From the cell containing the given text, extract its center point as (x, y) coordinate. 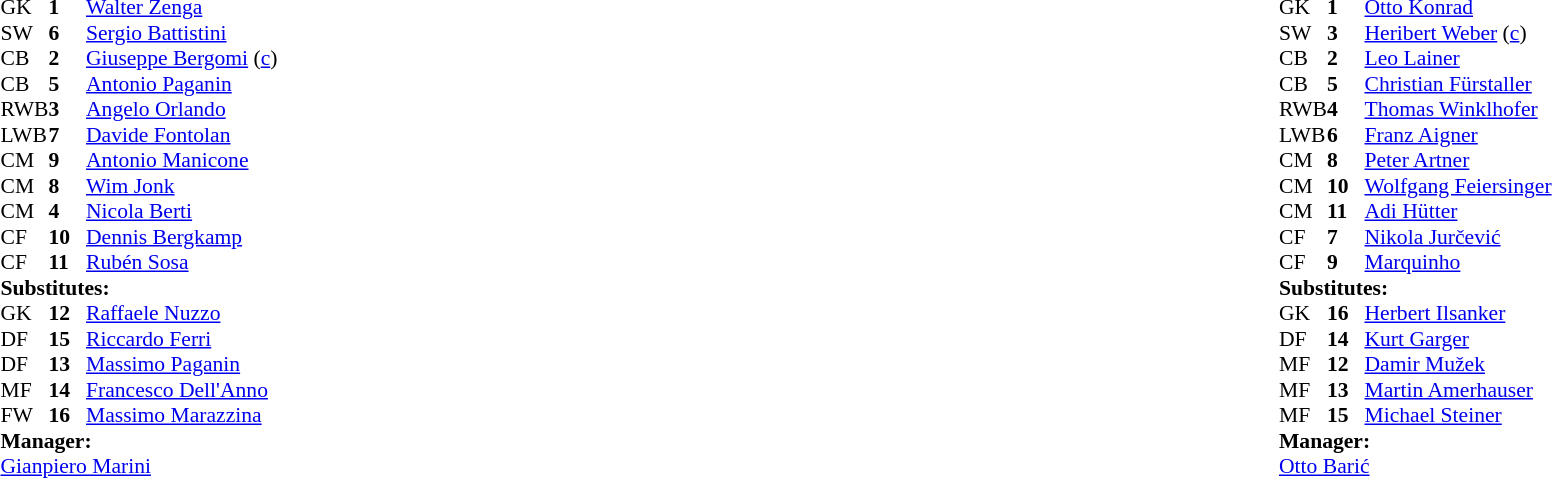
Leo Lainer (1458, 59)
Wolfgang Feiersinger (1458, 186)
Massimo Paganin (182, 365)
Angelo Orlando (182, 109)
Michael Steiner (1458, 415)
Massimo Marazzina (182, 415)
Francesco Dell'Anno (182, 390)
Marquinho (1458, 263)
Thomas Winklhofer (1458, 109)
Nicola Berti (182, 211)
Martin Amerhauser (1458, 390)
Sergio Battistini (182, 33)
Franz Aigner (1458, 135)
Antonio Manicone (182, 161)
Giuseppe Bergomi (c) (182, 59)
Nikola Jurčević (1458, 237)
Adi Hütter (1458, 211)
Wim Jonk (182, 186)
Antonio Paganin (182, 84)
Peter Artner (1458, 161)
Damir Mužek (1458, 365)
Riccardo Ferri (182, 339)
Heribert Weber (c) (1458, 33)
Raffaele Nuzzo (182, 313)
Rubén Sosa (182, 263)
Davide Fontolan (182, 135)
Dennis Bergkamp (182, 237)
FW (24, 415)
Christian Fürstaller (1458, 84)
Kurt Garger (1458, 339)
Herbert Ilsanker (1458, 313)
